Find where the given text appears and provide that cell's center as [x, y] coordinate. 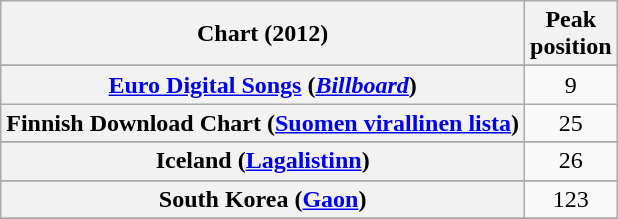
Finnish Download Chart (Suomen virallinen lista) [263, 123]
9 [571, 85]
Peakposition [571, 34]
26 [571, 161]
Iceland (Lagalistinn) [263, 161]
Euro Digital Songs (Billboard) [263, 85]
Chart (2012) [263, 34]
25 [571, 123]
123 [571, 199]
South Korea (Gaon) [263, 199]
